Capture the cell that displays the provided text and extract its (x, y) central coordinate. 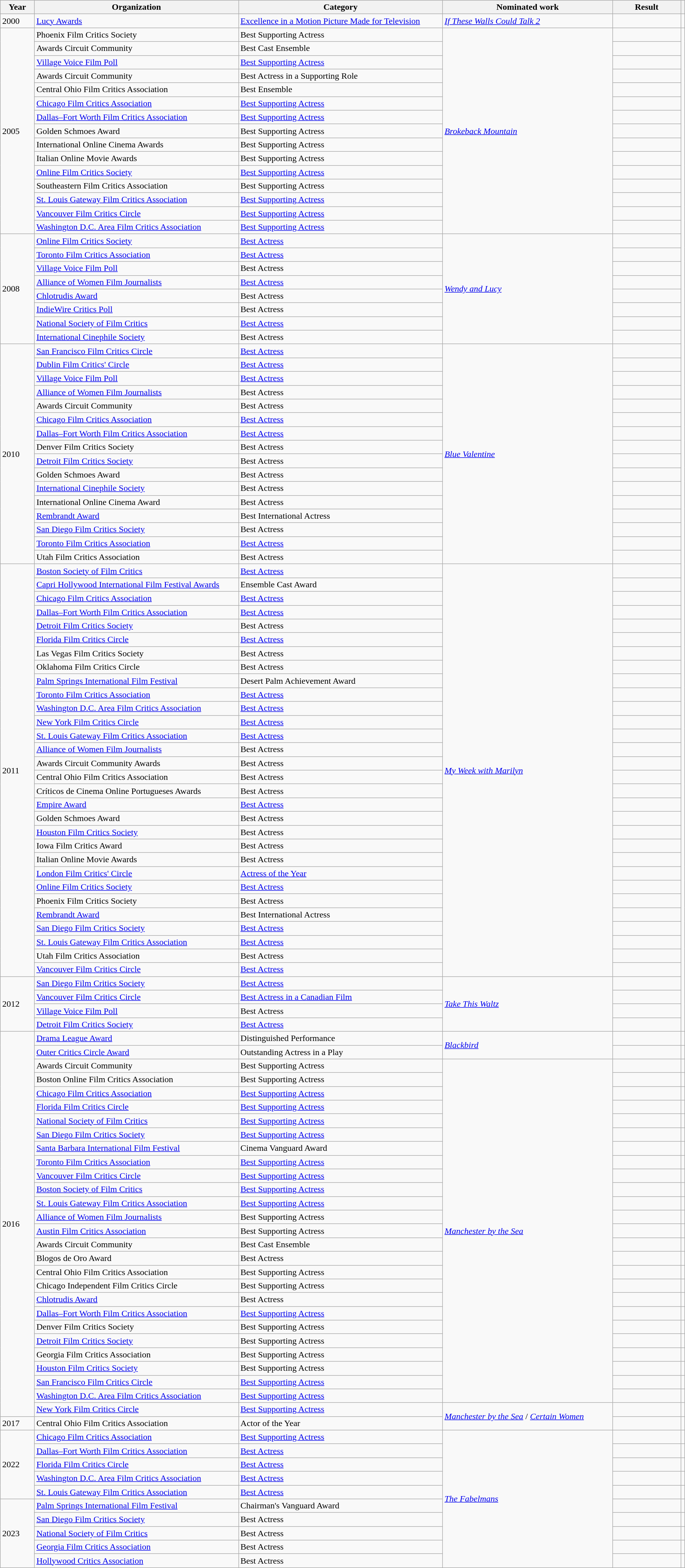
Wendy and Lucy (527, 289)
Distinguished Performance (340, 1038)
Chicago Independent Film Critics Circle (137, 1286)
Desert Palm Achievement Award (340, 681)
Hollywood Critics Association (137, 1561)
The Fabelmans (527, 1499)
Oklahoma Film Critics Circle (137, 667)
Take This Waltz (527, 1004)
2010 (17, 454)
Blue Valentine (527, 454)
Category (340, 7)
Chairman's Vanguard Award (340, 1506)
2008 (17, 289)
Year (17, 7)
2012 (17, 1004)
2005 (17, 131)
London Film Critics' Circle (137, 873)
Outstanding Actress in a Play (340, 1052)
Blogos de Oro Award (137, 1258)
Manchester by the Sea (527, 1231)
Santa Barbara International Film Festival (137, 1148)
Blackbird (527, 1045)
Las Vegas Film Critics Society (137, 653)
If These Walls Could Talk 2 (527, 21)
Nominated work (527, 7)
2023 (17, 1533)
Dublin Film Critics' Circle (137, 364)
Outer Critics Circle Award (137, 1052)
Ensemble Cast Award (340, 584)
Austin Film Critics Association (137, 1231)
Críticos de Cinema Online Portugueses Awards (137, 791)
Cinema Vanguard Award (340, 1148)
Empire Award (137, 804)
Brokeback Mountain (527, 131)
International Online Cinema Awards (137, 144)
Capri Hollywood International Film Festival Awards (137, 584)
My Week with Marilyn (527, 770)
Best Actress in a Supporting Role (340, 76)
Southeastern Film Critics Association (137, 186)
Boston Online Film Critics Association (137, 1080)
Drama League Award (137, 1038)
IndieWire Critics Poll (137, 310)
2000 (17, 21)
Best Actress in a Canadian Film (340, 997)
Lucy Awards (137, 21)
2011 (17, 770)
Iowa Film Critics Award (137, 846)
Awards Circuit Community Awards (137, 763)
2016 (17, 1224)
2017 (17, 1423)
2022 (17, 1464)
Result (647, 7)
Actor of the Year (340, 1423)
Best Ensemble (340, 90)
Organization (137, 7)
Manchester by the Sea / Certain Women (527, 1416)
Excellence in a Motion Picture Made for Television (340, 21)
International Online Cinema Award (137, 502)
Actress of the Year (340, 873)
